Search for the cell housing the specified text and yield its [X, Y] center coordinate. 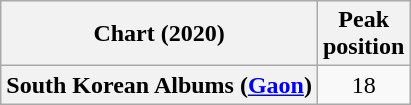
Peakposition [363, 34]
Chart (2020) [160, 34]
18 [363, 85]
South Korean Albums (Gaon) [160, 85]
